Pinpoint the cell where the given text exists, returning its (x, y) midpoint coordinate. 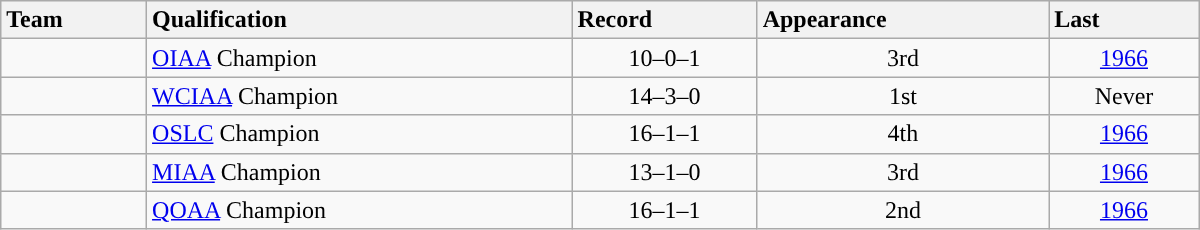
Appearance (903, 20)
1st (903, 96)
4th (903, 134)
Team (74, 20)
Never (1124, 96)
10–0–1 (664, 58)
MIAA Champion (360, 172)
13–1–0 (664, 172)
Qualification (360, 20)
Record (664, 20)
2nd (903, 210)
OSLC Champion (360, 134)
Last (1124, 20)
QOAA Champion (360, 210)
14–3–0 (664, 96)
WCIAA Champion (360, 96)
OIAA Champion (360, 58)
